Detect which cell encompasses the target text, then output its (X, Y) center coordinate. 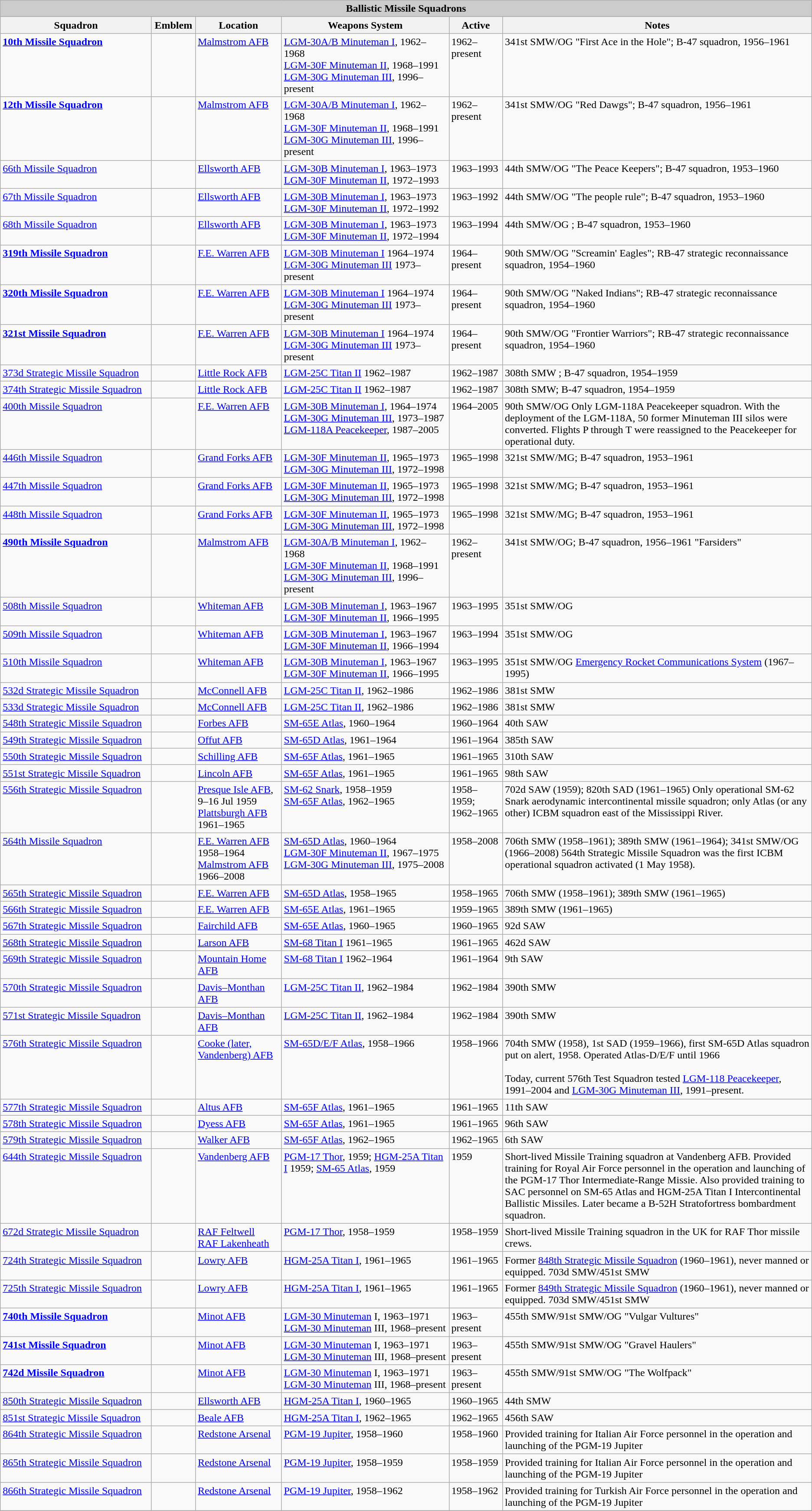
725th Strategic Missile Squadron (76, 1294)
Former 848th Strategic Missile Squadron (1960–1961), never manned or equipped. 703d SMW/451st SMW (658, 1265)
67th Missile Squadron (76, 202)
PGM-19 Jupiter, 1958–1959 (365, 1468)
90th SMW/OG "Screamin' Eagles"; RB-47 strategic reconnaissance squadron, 1954–1960 (658, 265)
533d Strategic Missile Squadron (76, 707)
571st Strategic Missile Squadron (76, 1022)
578th Strategic Missile Squadron (76, 1123)
549th Strategic Missile Squadron (76, 740)
1958–1962 (476, 1496)
341st SMW/OG "Red Dawgs"; B-47 squadron, 1956–1961 (658, 128)
Active (476, 25)
90th SMW/OG "Naked Indians"; RB-47 strategic reconnaissance squadron, 1954–1960 (658, 305)
742d Missile Squadron (76, 1379)
850th Strategic Missile Squadron (76, 1401)
Cooke (later, Vandenberg) AFB (239, 1067)
9th SAW (658, 965)
644th Strategic Missile Squadron (76, 1186)
SM-65E Atlas, 1960–1964 (365, 723)
LGM-30B Minuteman I, 1964–1974 LGM-30G Minuteman III, 1973–1987 LGM-118A Peacekeeper, 1987–2005 (365, 424)
374th Strategic Missile Squadron (76, 389)
Offut AFB (239, 740)
1958–2008 (476, 858)
SM-68 Titan I 1961–1965 (365, 943)
PGM-19 Jupiter, 1958–1962 (365, 1496)
Emblem (174, 25)
321st Missile Squadron (76, 345)
565th Strategic Missile Squadron (76, 893)
Fairchild AFB (239, 926)
44th SMW/OG "The Peace Keepers"; B-47 squadron, 1953–1960 (658, 174)
Former 849th Strategic Missile Squadron (1960–1961), never manned or equipped. 703d SMW/451st SMW (658, 1294)
510th Missile Squadron (76, 668)
11th SAW (658, 1107)
SM-68 Titan I 1962–1964 (365, 965)
SM-65D Atlas, 1960–1964 LGM-30F Minuteman II, 1967–1975 LGM-30G Minuteman III, 1975–2008 (365, 858)
1963–1993 (476, 174)
96th SAW (658, 1123)
385th SAW (658, 740)
864th Strategic Missile Squadron (76, 1440)
SM-65F Atlas, 1962–1965 (365, 1140)
Notes (658, 25)
319th Missile Squadron (76, 265)
456th SAW (658, 1418)
Provided training for Turkish Air Force personnel in the operation and launching of the PGM-19 Jupiter (658, 1496)
706th SMW (1958–1961); 389th SMW (1961–1965) (658, 893)
LGM-30B Minuteman I, 1963–1973 LGM-30F Minuteman II, 1972–1992 (365, 202)
462d SAW (658, 943)
341st SMW/OG; B-47 squadron, 1956–1961 "Farsiders" (658, 566)
Vandenberg AFB (239, 1186)
SM-65E Atlas, 1961–1965 (365, 910)
Short-lived Missile Training squadron in the UK for RAF Thor missile crews. (658, 1238)
Larson AFB (239, 943)
LGM-30B Minuteman I, 1963–1973 LGM-30F Minuteman II, 1972–1994 (365, 231)
740th Missile Squadron (76, 1322)
341st SMW/OG "First Ace in the Hole"; B-47 squadron, 1956–1961 (658, 65)
446th Missile Squadron (76, 463)
Squadron (76, 25)
Weapons System (365, 25)
351st SMW/OG Emergency Rocket Communications System (1967–1995) (658, 668)
SM-62 Snark, 1958–1959 SM-65F Atlas, 1962–1965 (365, 807)
509th Missile Squadron (76, 640)
455th SMW/91st SMW/OG "Vulgar Vultures" (658, 1322)
Location (239, 25)
1959 (476, 1186)
310th SAW (658, 756)
576th Strategic Missile Squadron (76, 1067)
550th Strategic Missile Squadron (76, 756)
LGM-30B Minuteman I, 1963–1967 LGM-30F Minuteman II, 1966–1994 (365, 640)
455th SMW/91st SMW/OG "The Wolfpack" (658, 1379)
570th Strategic Missile Squadron (76, 993)
44th SMW/OG ; B-47 squadron, 1953–1960 (658, 231)
532d Strategic Missile Squadron (76, 690)
548th Strategic Missile Squadron (76, 723)
HGM-25A Titan I, 1960–1965 (365, 1401)
F.E. Warren AFB 1958–1964 Malmstrom AFB 1966–2008 (239, 858)
1958–1965 (476, 893)
SM-65D Atlas, 1961–1964 (365, 740)
Mountain Home AFB (239, 965)
579th Strategic Missile Squadron (76, 1140)
44th SMW (658, 1401)
SM-65D/E/F Atlas, 1958–1966 (365, 1067)
741st Missile Squadron (76, 1350)
1960–1964 (476, 723)
308th SMW; B-47 squadron, 1954–1959 (658, 389)
PGM-17 Thor, 1958–1959 (365, 1238)
68th Missile Squadron (76, 231)
6th SAW (658, 1140)
724th Strategic Missile Squadron (76, 1265)
66th Missile Squadron (76, 174)
1958–1960 (476, 1440)
400th Missile Squadron (76, 424)
Altus AFB (239, 1107)
447th Missile Squadron (76, 492)
865th Strategic Missile Squadron (76, 1468)
12th Missile Squadron (76, 128)
SM-65D Atlas, 1958–1965 (365, 893)
Presque Isle AFB, 9–16 Jul 1959 Plattsburgh AFB 1961–1965 (239, 807)
308th SMW ; B-47 squadron, 1954–1959 (658, 373)
Beale AFB (239, 1418)
Schilling AFB (239, 756)
455th SMW/91st SMW/OG "Gravel Haulers" (658, 1350)
672d Strategic Missile Squadron (76, 1238)
1958–1959; 1962–1965 (476, 807)
HGM-25A Titan I, 1962–1965 (365, 1418)
866th Strategic Missile Squadron (76, 1496)
Walker AFB (239, 1140)
RAF Feltwell RAF Lakenheath (239, 1238)
10th Missile Squadron (76, 65)
PGM-19 Jupiter, 1958–1960 (365, 1440)
851st Strategic Missile Squadron (76, 1418)
389th SMW (1961–1965) (658, 910)
1964–2005 (476, 424)
564th Missile Squadron (76, 858)
Lincoln AFB (239, 773)
569th Strategic Missile Squadron (76, 965)
98th SAW (658, 773)
SM-65E Atlas, 1960–1965 (365, 926)
490th Missile Squadron (76, 566)
1959–1965 (476, 910)
LGM-30B Minuteman I, 1963–1973 LGM-30F Minuteman II, 1972–1993 (365, 174)
551st Strategic Missile Squadron (76, 773)
92d SAW (658, 926)
40th SAW (658, 723)
556th Strategic Missile Squadron (76, 807)
Ballistic Missile Squadrons (406, 9)
568th Strategic Missile Squadron (76, 943)
577th Strategic Missile Squadron (76, 1107)
1958–1966 (476, 1067)
44th SMW/OG "The people rule"; B-47 squadron, 1953–1960 (658, 202)
Dyess AFB (239, 1123)
Forbes AFB (239, 723)
1963–1992 (476, 202)
567th Strategic Missile Squadron (76, 926)
373d Strategic Missile Squadron (76, 373)
PGM-17 Thor, 1959; HGM-25A Titan I 1959; SM-65 Atlas, 1959 (365, 1186)
90th SMW/OG "Frontier Warriors"; RB-47 strategic reconnaissance squadron, 1954–1960 (658, 345)
508th Missile Squadron (76, 612)
320th Missile Squadron (76, 305)
566th Strategic Missile Squadron (76, 910)
448th Missile Squadron (76, 520)
